Pinpoint the cell where the given text exists, returning its (X, Y) midpoint coordinate. 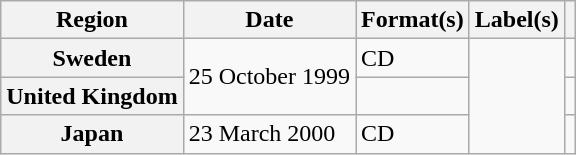
Date (269, 20)
Sweden (92, 58)
23 March 2000 (269, 134)
United Kingdom (92, 96)
25 October 1999 (269, 77)
Japan (92, 134)
Format(s) (413, 20)
Label(s) (516, 20)
Region (92, 20)
